Scan for the cell matching the given text and deliver its (X, Y) coordinate at center. 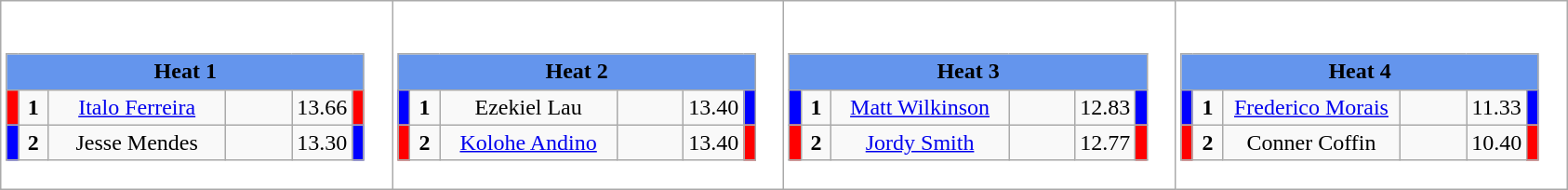
12.83 (1105, 107)
Heat 4 1 Frederico Morais 11.33 2 Conner Coffin 10.40 (1371, 95)
13.30 (322, 142)
Heat 1 1 Italo Ferreira 13.66 2 Jesse Mendes 13.30 (197, 95)
Heat 4 (1360, 72)
Jordy Smith (921, 142)
Italo Ferreira (138, 107)
11.33 (1497, 107)
Kolohe Andino (528, 142)
Frederico Morais (1311, 107)
Heat 1 (185, 72)
Heat 3 (968, 72)
Heat 2 (577, 72)
Ezekiel Lau (528, 107)
Heat 2 1 Ezekiel Lau 13.40 2 Kolohe Andino 13.40 (588, 95)
10.40 (1497, 142)
Matt Wilkinson (921, 107)
12.77 (1105, 142)
Heat 3 1 Matt Wilkinson 12.83 2 Jordy Smith 12.77 (980, 95)
Jesse Mendes (138, 142)
13.66 (322, 107)
Conner Coffin (1311, 142)
